Determine the [X, Y] coordinate at the center of the cell enclosing the given text.  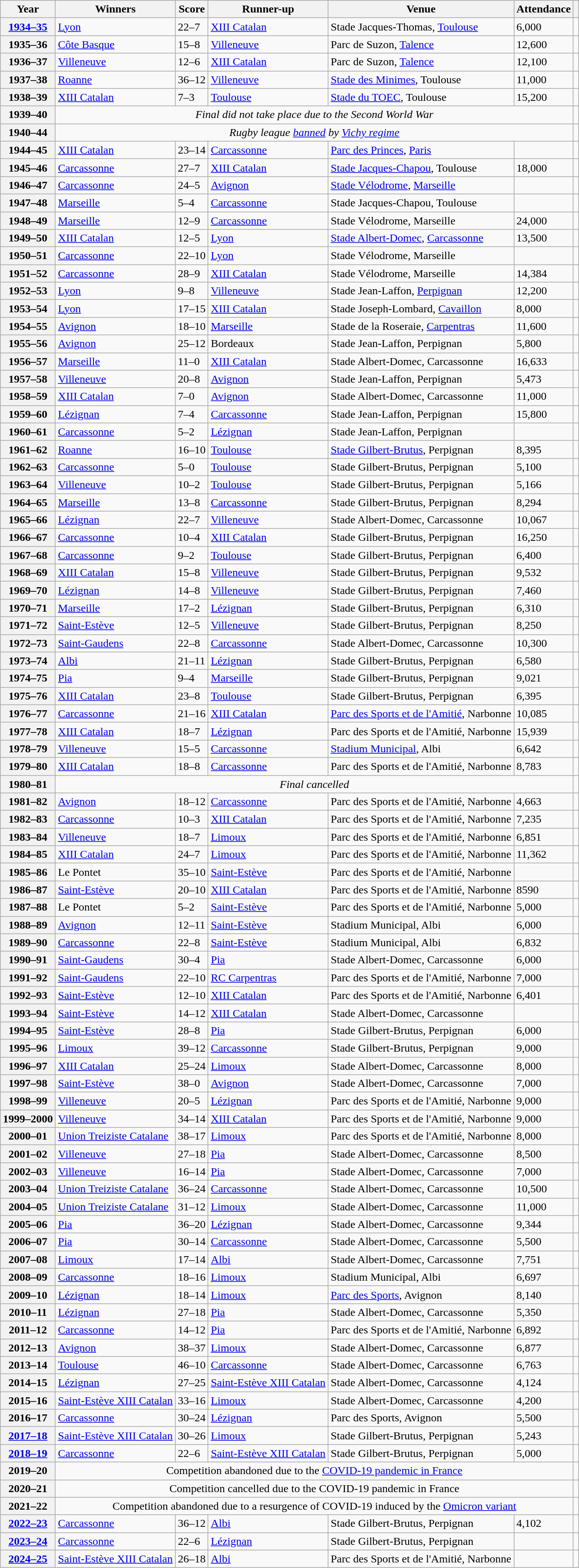
2009–10 [28, 1295]
8,783 [543, 766]
1947–48 [28, 203]
Year [28, 9]
RC Carpentras [268, 978]
38–37 [192, 1348]
2005–06 [28, 1224]
46–10 [192, 1365]
33–16 [192, 1401]
2000–01 [28, 1136]
1965–66 [28, 520]
1972–73 [28, 643]
38–17 [192, 1136]
12–6 [192, 62]
9–8 [192, 291]
1998–99 [28, 1101]
16,250 [543, 538]
1968–69 [28, 573]
1966–67 [28, 538]
Stade Joseph-Lombard, Cavaillon [421, 309]
Competition abandoned due to the COVID-19 pandemic in France [315, 1471]
30–14 [192, 1242]
1960–61 [28, 432]
6,580 [543, 661]
21–16 [192, 713]
1959–60 [28, 414]
Stade du TOEC, Toulouse [421, 97]
1979–80 [28, 766]
24–7 [192, 855]
2015–16 [28, 1401]
2010–11 [28, 1312]
1971–72 [28, 626]
10–3 [192, 819]
1983–84 [28, 837]
1937–38 [28, 80]
23–14 [192, 150]
12–11 [192, 925]
34–14 [192, 1119]
2019–20 [28, 1471]
6,401 [543, 995]
8,294 [543, 502]
12,600 [543, 44]
9,344 [543, 1224]
26–18 [192, 1559]
10–4 [192, 538]
18–14 [192, 1295]
27–7 [192, 167]
7–4 [192, 414]
10,085 [543, 713]
6,697 [543, 1277]
2011–12 [28, 1330]
9–4 [192, 678]
5,473 [543, 379]
2017–18 [28, 1436]
1962–63 [28, 467]
15,939 [543, 731]
1958–59 [28, 397]
17–15 [192, 309]
10–2 [192, 484]
1957–58 [28, 379]
13–8 [192, 502]
1987–88 [28, 907]
2001–02 [28, 1154]
20–5 [192, 1101]
1985–86 [28, 872]
1975–76 [28, 696]
1935–36 [28, 44]
24–5 [192, 185]
7,751 [543, 1259]
1989–90 [28, 942]
25–24 [192, 1066]
5–0 [192, 467]
7–0 [192, 397]
6,400 [543, 555]
1956–57 [28, 361]
1951–52 [28, 273]
2008–09 [28, 1277]
18,000 [543, 167]
18–16 [192, 1277]
20–10 [192, 890]
Competition abandoned due to a resurgence of COVID-19 induced by the Omicron variant [315, 1506]
1996–97 [28, 1066]
4,102 [543, 1524]
1995–96 [28, 1048]
8,140 [543, 1295]
Runner-up [268, 9]
36–24 [192, 1189]
1999–2000 [28, 1119]
27–25 [192, 1383]
Venue [421, 9]
28–9 [192, 273]
1948–49 [28, 221]
1938–39 [28, 97]
18–10 [192, 326]
2014–15 [28, 1383]
17–2 [192, 608]
Stade Jacques-Thomas, Toulouse [421, 27]
Attendance [543, 9]
10,067 [543, 520]
5–4 [192, 203]
39–12 [192, 1048]
38–0 [192, 1084]
Score [192, 9]
2003–04 [28, 1189]
15–5 [192, 749]
1997–98 [28, 1084]
4,124 [543, 1383]
6,832 [543, 942]
Final cancelled [315, 784]
5,100 [543, 467]
21–11 [192, 661]
9–2 [192, 555]
14,384 [543, 273]
9,532 [543, 573]
31–12 [192, 1207]
23–8 [192, 696]
15,800 [543, 414]
1982–83 [28, 819]
14–8 [192, 590]
Winners [116, 9]
1955–56 [28, 344]
28–8 [192, 1030]
6,395 [543, 696]
2016–17 [28, 1418]
16–14 [192, 1171]
1967–68 [28, 555]
2007–08 [28, 1259]
1977–78 [28, 731]
36–20 [192, 1224]
Competition cancelled due to the COVID-19 pandemic in France [315, 1488]
24,000 [543, 221]
1949–50 [28, 238]
2024–25 [28, 1559]
8590 [543, 890]
Parc des Princes, Paris [421, 150]
2013–14 [28, 1365]
11,600 [543, 326]
1954–55 [28, 326]
1961–62 [28, 449]
2004–05 [28, 1207]
2006–07 [28, 1242]
Stade des Minimes, Toulouse [421, 80]
6,892 [543, 1330]
12–10 [192, 995]
6,877 [543, 1348]
Final did not take place due to the Second World War [315, 115]
2012–13 [28, 1348]
1990–91 [28, 960]
1978–79 [28, 749]
1993–94 [28, 1013]
2018–19 [28, 1453]
16–10 [192, 449]
17–14 [192, 1259]
11–0 [192, 361]
1984–85 [28, 855]
7–3 [192, 97]
1950–51 [28, 256]
11,362 [543, 855]
1964–65 [28, 502]
8,500 [543, 1154]
2021–22 [28, 1506]
2002–03 [28, 1171]
1974–75 [28, 678]
25–12 [192, 344]
Rugby league banned by Vichy regime [315, 132]
1963–64 [28, 484]
12,100 [543, 62]
Bordeaux [268, 344]
1970–71 [28, 608]
1986–87 [28, 890]
30–4 [192, 960]
1940–44 [28, 132]
15,200 [543, 97]
Côte Basque [116, 44]
8,250 [543, 626]
1953–54 [28, 309]
2023–24 [28, 1541]
2022–23 [28, 1524]
13,500 [543, 238]
1976–77 [28, 713]
1969–70 [28, 590]
1936–37 [28, 62]
16,633 [543, 361]
35–10 [192, 872]
9,021 [543, 678]
20–8 [192, 379]
12–9 [192, 221]
6,763 [543, 1365]
7,460 [543, 590]
6,310 [543, 608]
1980–81 [28, 784]
Stade de la Roseraie, Carpentras [421, 326]
1939–40 [28, 115]
7,235 [543, 819]
10,300 [543, 643]
30–26 [192, 1436]
1944–45 [28, 150]
1973–74 [28, 661]
1934–35 [28, 27]
1946–47 [28, 185]
5,800 [543, 344]
8,395 [543, 449]
18–12 [192, 802]
1988–89 [28, 925]
1945–46 [28, 167]
12,200 [543, 291]
6,642 [543, 749]
10,500 [543, 1189]
2020–21 [28, 1488]
5,166 [543, 484]
1992–93 [28, 995]
5,243 [543, 1436]
5,350 [543, 1312]
4,200 [543, 1401]
1952–53 [28, 291]
1981–82 [28, 802]
1991–92 [28, 978]
18–8 [192, 766]
6,851 [543, 837]
30–24 [192, 1418]
4,663 [543, 802]
1994–95 [28, 1030]
